Return the (x, y) coordinate for the center point of the cell that contains the specified text.  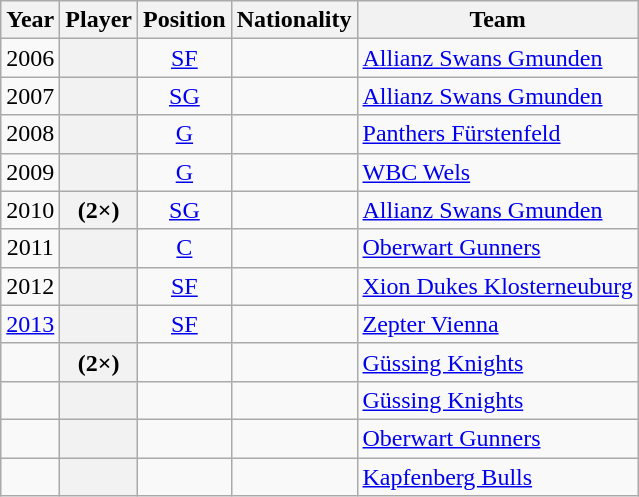
2009 (30, 172)
Nationality (294, 20)
2008 (30, 134)
2011 (30, 248)
Panthers Fürstenfeld (498, 134)
2006 (30, 58)
2013 (30, 324)
WBC Wels (498, 172)
C (185, 248)
Player (99, 20)
2010 (30, 210)
Xion Dukes Klosterneuburg (498, 286)
Kapfenberg Bulls (498, 477)
Team (498, 20)
2007 (30, 96)
Zepter Vienna (498, 324)
Year (30, 20)
2012 (30, 286)
Position (185, 20)
